Locate the cell with the specified text and output its [x, y] center coordinate. 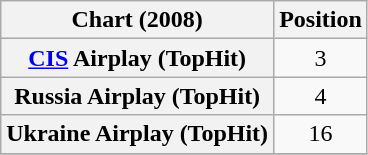
16 [321, 134]
CIS Airplay (TopHit) [138, 58]
3 [321, 58]
Position [321, 20]
Ukraine Airplay (TopHit) [138, 134]
Russia Airplay (TopHit) [138, 96]
Chart (2008) [138, 20]
4 [321, 96]
